Locate the cell with the specified text and output its (x, y) center coordinate. 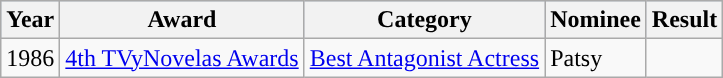
Nominee (596, 20)
Best Antagonist Actress (424, 58)
4th TVyNovelas Awards (182, 58)
Category (424, 20)
Year (30, 20)
Result (684, 20)
Award (182, 20)
1986 (30, 58)
Patsy (596, 58)
